Identify which cell holds the provided text, then report its (X, Y) central coordinate. 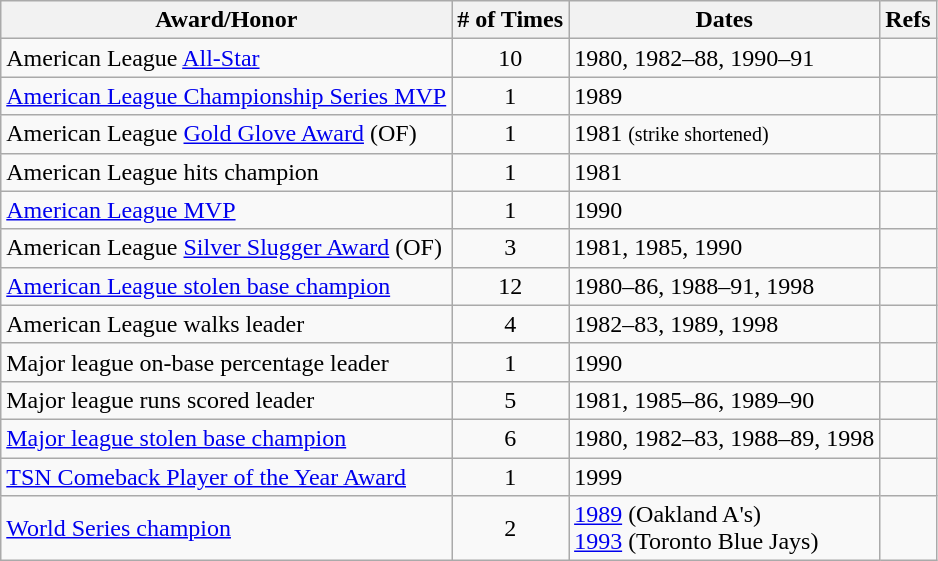
Award/Honor (226, 20)
1981, 1985, 1990 (724, 248)
1980, 1982–88, 1990–91 (724, 58)
1980–86, 1988–91, 1998 (724, 286)
12 (510, 286)
American League hits champion (226, 172)
American League stolen base champion (226, 286)
American League All-Star (226, 58)
10 (510, 58)
3 (510, 248)
Major league runs scored leader (226, 400)
TSN Comeback Player of the Year Award (226, 477)
1981 (strike shortened) (724, 134)
Major league on-base percentage leader (226, 362)
1981 (724, 172)
1982–83, 1989, 1998 (724, 324)
1981, 1985–86, 1989–90 (724, 400)
1980, 1982–83, 1988–89, 1998 (724, 438)
American League Championship Series MVP (226, 96)
5 (510, 400)
2 (510, 528)
1999 (724, 477)
American League Silver Slugger Award (OF) (226, 248)
American League MVP (226, 210)
Refs (908, 20)
American League Gold Glove Award (OF) (226, 134)
1989 (724, 96)
Major league stolen base champion (226, 438)
1989 (Oakland A's)1993 (Toronto Blue Jays) (724, 528)
American League walks leader (226, 324)
# of Times (510, 20)
4 (510, 324)
6 (510, 438)
World Series champion (226, 528)
Dates (724, 20)
